Capture the cell that displays the provided text and extract its (X, Y) central coordinate. 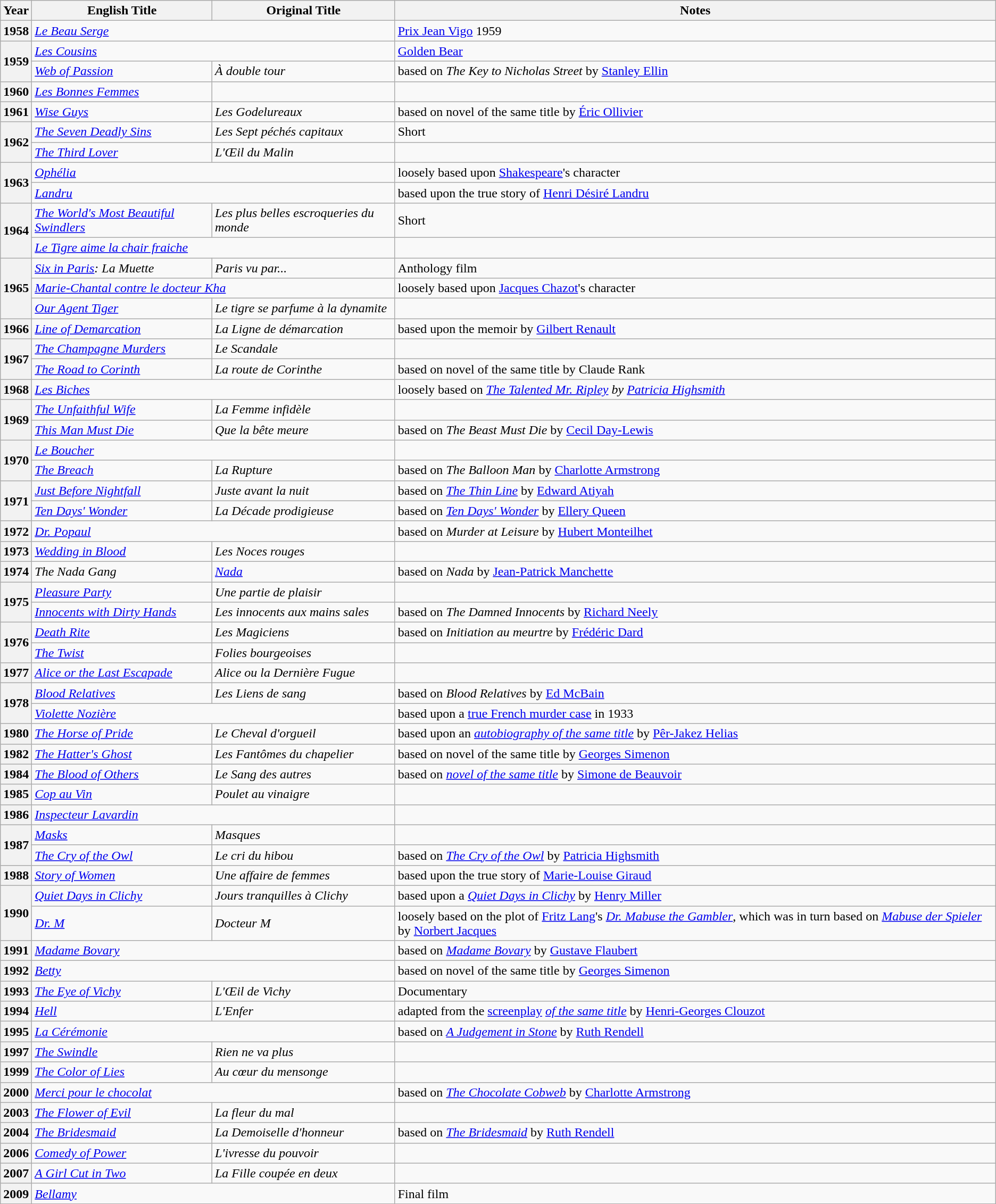
This Man Must Die (122, 430)
based on Blood Relatives by Ed McBain (695, 693)
Les Liens de sang (303, 693)
Pleasure Party (122, 592)
L'ivresse du pouvoir (303, 1153)
based on Nada by Jean-Patrick Manchette (695, 571)
1965 (16, 288)
loosely based upon Shakespeare's character (695, 172)
based upon the memoir by Gilbert Renault (695, 329)
2003 (16, 1112)
The World's Most Beautiful Swindlers (122, 220)
1964 (16, 230)
La Femme infidèle (303, 410)
Au cœur du mensonge (303, 1072)
Six in Paris: La Muette (122, 268)
adapted from the screenplay of the same title by Henri-Georges Clouzot (695, 1011)
Docteur M (303, 923)
1994 (16, 1011)
based on novel of the same title by Claude Rank (695, 369)
L'Enfer (303, 1011)
1978 (16, 703)
Juste avant la nuit (303, 491)
Les Cousins (213, 51)
based upon a true French murder case in 1933 (695, 713)
1986 (16, 815)
1992 (16, 971)
1982 (16, 754)
based on The Bridesmaid by Ruth Rendell (695, 1133)
1960 (16, 92)
Madame Bovary (213, 951)
English Title (122, 11)
Les Noces rouges (303, 551)
La Décade prodigieuse (303, 511)
1972 (16, 531)
La Cérémonie (213, 1032)
based upon an autobiography of the same title by Pêr-Jakez Helias (695, 734)
Le Boucher (213, 450)
1991 (16, 951)
1997 (16, 1052)
Final film (695, 1193)
1959 (16, 61)
Story of Women (122, 875)
The Cry of the Owl (122, 855)
Que la bête meure (303, 430)
Bellamy (213, 1193)
Une affaire de femmes (303, 875)
based on Ten Days' Wonder by Ellery Queen (695, 511)
based on A Judgement in Stone by Ruth Rendell (695, 1032)
The Road to Corinth (122, 369)
Anthology film (695, 268)
Masks (122, 835)
Les Biches (213, 389)
Marie-Chantal contre le docteur Kha (213, 288)
La Rupture (303, 470)
La Ligne de démarcation (303, 329)
1977 (16, 673)
Une partie de plaisir (303, 592)
Wedding in Blood (122, 551)
based upon the true story of Henri Désiré Landru (695, 193)
Alice ou la Dernière Fugue (303, 673)
Cop au Vin (122, 794)
loosely based on the plot of Fritz Lang's Dr. Mabuse the Gambler, which was in turn based on Mabuse der Spieler by Norbert Jacques (695, 923)
Dr. M (122, 923)
1969 (16, 420)
Nada (303, 571)
loosely based on The Talented Mr. Ripley by Patricia Highsmith (695, 389)
Le Cheval d'orgueil (303, 734)
The Flower of Evil (122, 1112)
The Blood of Others (122, 774)
loosely based upon Jacques Chazot's character (695, 288)
The Nada Gang (122, 571)
Notes (695, 11)
Le Scandale (303, 349)
2007 (16, 1173)
based on The Beast Must Die by Cecil Day-Lewis (695, 430)
1975 (16, 602)
based upon the true story of Marie-Louise Giraud (695, 875)
The Unfaithful Wife (122, 410)
Betty (213, 971)
Year (16, 11)
Le tigre se parfume à la dynamite (303, 309)
Death Rite (122, 633)
1993 (16, 991)
1968 (16, 389)
Ten Days' Wonder (122, 511)
based on The Key to Nicholas Street by Stanley Ellin (695, 71)
Web of Passion (122, 71)
Le cri du hibou (303, 855)
based on novel of the same title by Éric Ollivier (695, 112)
The Swindle (122, 1052)
1984 (16, 774)
The Eye of Vichy (122, 991)
Les Godelureaux (303, 112)
Les Magiciens (303, 633)
1967 (16, 359)
Les Fantômes du chapelier (303, 754)
Prix Jean Vigo 1959 (695, 31)
based on The Thin Line by Edward Atiyah (695, 491)
based on The Damned Innocents by Richard Neely (695, 612)
2006 (16, 1153)
1985 (16, 794)
Jours tranquilles à Clichy (303, 895)
Quiet Days in Clichy (122, 895)
2009 (16, 1193)
Blood Relatives (122, 693)
based on The Chocolate Cobweb by Charlotte Armstrong (695, 1092)
Les Sept péchés capitaux (303, 132)
L'Œil du Malin (303, 152)
1995 (16, 1032)
La route de Corinthe (303, 369)
Documentary (695, 991)
Just Before Nightfall (122, 491)
1970 (16, 460)
A Girl Cut in Two (122, 1173)
The Color of Lies (122, 1072)
1966 (16, 329)
Inspecteur Lavardin (213, 815)
The Horse of Pride (122, 734)
1976 (16, 643)
1971 (16, 501)
Original Title (303, 11)
Merci pour le chocolat (213, 1092)
Folies bourgeoises (303, 653)
Rien ne va plus (303, 1052)
Golden Bear (695, 51)
The Bridesmaid (122, 1133)
based on novel of the same title by Simone de Beauvoir (695, 774)
Masques (303, 835)
1990 (16, 913)
The Twist (122, 653)
1987 (16, 845)
The Seven Deadly Sins (122, 132)
The Champagne Murders (122, 349)
1974 (16, 571)
Poulet au vinaigre (303, 794)
1973 (16, 551)
The Hatter's Ghost (122, 754)
2004 (16, 1133)
Hell (122, 1011)
Les plus belles escroqueries du monde (303, 220)
2000 (16, 1092)
Le Beau Serge (213, 31)
La Fille coupée en deux (303, 1173)
Le Tigre aime la chair fraiche (213, 247)
The Third Lover (122, 152)
based on Madame Bovary by Gustave Flaubert (695, 951)
1963 (16, 182)
À double tour (303, 71)
Wise Guys (122, 112)
1980 (16, 734)
The Breach (122, 470)
1958 (16, 31)
based on The Cry of the Owl by Patricia Highsmith (695, 855)
based on The Balloon Man by Charlotte Armstrong (695, 470)
Le Sang des autres (303, 774)
Dr. Popaul (213, 531)
based upon a Quiet Days in Clichy by Henry Miller (695, 895)
1962 (16, 142)
1988 (16, 875)
Innocents with Dirty Hands (122, 612)
Violette Nozière (213, 713)
Our Agent Tiger (122, 309)
Line of Demarcation (122, 329)
Les Bonnes Femmes (122, 92)
Landru (213, 193)
Ophélia (213, 172)
La fleur du mal (303, 1112)
based on Murder at Leisure by Hubert Monteilhet (695, 531)
based on Initiation au meurtre by Frédéric Dard (695, 633)
Les innocents aux mains sales (303, 612)
Paris vu par... (303, 268)
L'Œil de Vichy (303, 991)
1961 (16, 112)
Comedy of Power (122, 1153)
Alice or the Last Escapade (122, 673)
1999 (16, 1072)
La Demoiselle d'honneur (303, 1133)
